Detect which cell encompasses the target text, then output its [X, Y] center coordinate. 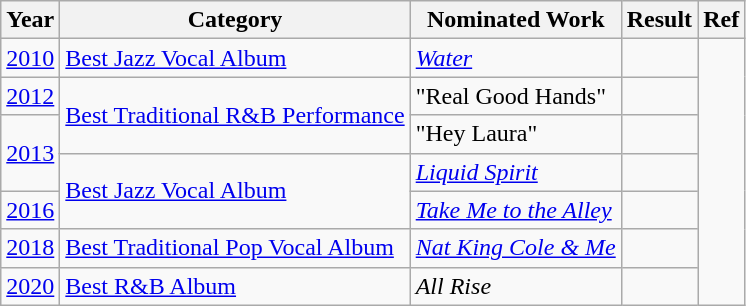
Best R&B Album [235, 286]
Result [659, 20]
Take Me to the Alley [516, 210]
2013 [30, 153]
Best Traditional Pop Vocal Album [235, 248]
Best Traditional R&B Performance [235, 115]
Water [516, 58]
Nat King Cole & Me [516, 248]
"Real Good Hands" [516, 96]
Category [235, 20]
Ref [722, 20]
2020 [30, 286]
Liquid Spirit [516, 172]
2010 [30, 58]
Nominated Work [516, 20]
2012 [30, 96]
"Hey Laura" [516, 134]
All Rise [516, 286]
2018 [30, 248]
2016 [30, 210]
Year [30, 20]
